Find where the given text appears and provide that cell's center as (x, y) coordinate. 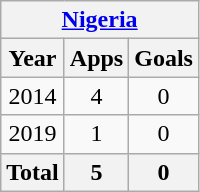
5 (96, 172)
Nigeria (100, 20)
Apps (96, 58)
2014 (33, 96)
1 (96, 134)
Year (33, 58)
2019 (33, 134)
4 (96, 96)
Goals (164, 58)
Total (33, 172)
